Identify which cell holds the provided text, then report its [X, Y] central coordinate. 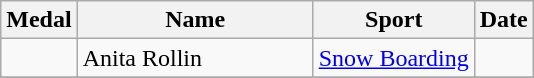
Date [504, 20]
Name [195, 20]
Sport [394, 20]
Snow Boarding [394, 58]
Anita Rollin [195, 58]
Medal [39, 20]
